Scan for the cell matching the given text and deliver its [x, y] coordinate at center. 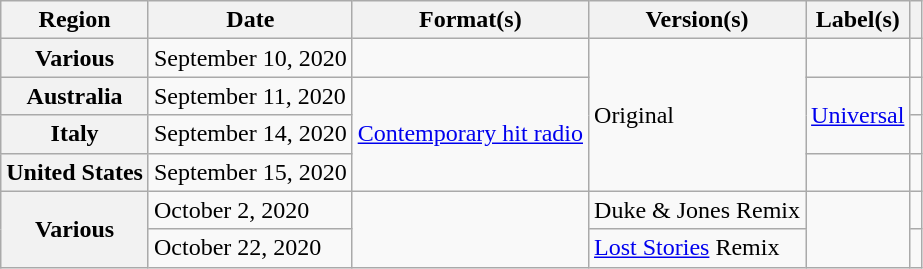
Duke & Jones Remix [698, 210]
Region [75, 20]
Universal [858, 115]
United States [75, 172]
October 2, 2020 [250, 210]
Italy [75, 134]
Australia [75, 96]
Original [698, 115]
Label(s) [858, 20]
October 22, 2020 [250, 248]
September 11, 2020 [250, 96]
September 10, 2020 [250, 58]
September 14, 2020 [250, 134]
Lost Stories Remix [698, 248]
Date [250, 20]
Version(s) [698, 20]
September 15, 2020 [250, 172]
Contemporary hit radio [470, 134]
Format(s) [470, 20]
